Return (X, Y) of the center of cell containing provided text 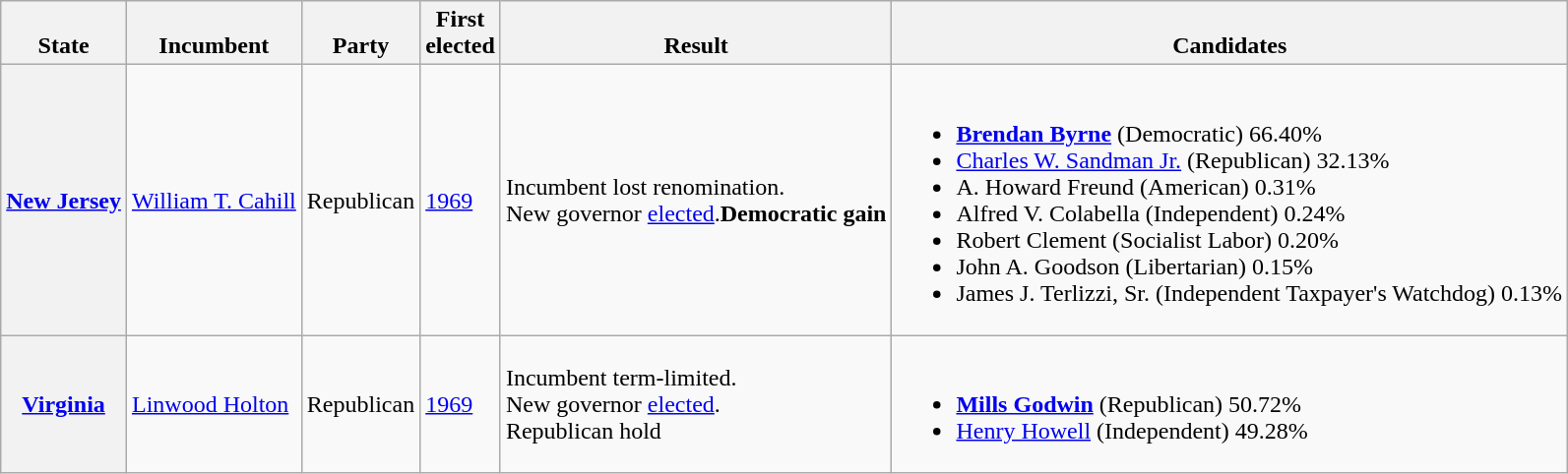
Linwood Holton (214, 404)
Virginia (64, 404)
New Jersey (64, 201)
State (64, 33)
Incumbent term-limited.New governor elected.Republican hold (696, 404)
Candidates (1230, 33)
Mills Godwin (Republican) 50.72%Henry Howell (Independent) 49.28% (1230, 404)
William T. Cahill (214, 201)
Result (696, 33)
Incumbent (214, 33)
Incumbent lost renomination.New governor elected.Democratic gain (696, 201)
Firstelected (461, 33)
Party (360, 33)
